Identify which cell holds the provided text, then report its (x, y) central coordinate. 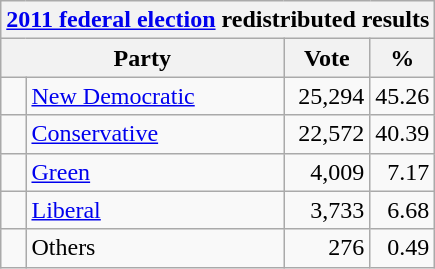
45.26 (402, 96)
Others (155, 248)
2011 federal election redistributed results (218, 20)
40.39 (402, 134)
276 (327, 248)
4,009 (327, 172)
22,572 (327, 134)
3,733 (327, 210)
6.68 (402, 210)
Party (142, 58)
New Democratic (155, 96)
Liberal (155, 210)
Conservative (155, 134)
Vote (327, 58)
7.17 (402, 172)
0.49 (402, 248)
Green (155, 172)
25,294 (327, 96)
% (402, 58)
